Scan for the cell matching the given text and deliver its (x, y) coordinate at center. 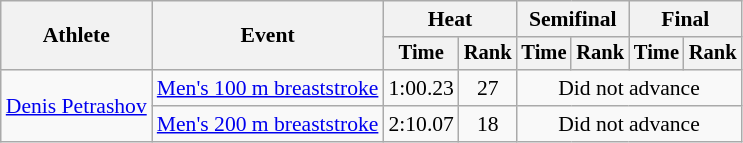
2:10.07 (420, 124)
Heat (450, 19)
Event (268, 36)
Semifinal (573, 19)
1:00.23 (420, 88)
18 (488, 124)
Athlete (76, 36)
Men's 100 m breaststroke (268, 88)
Final (685, 19)
Denis Petrashov (76, 106)
27 (488, 88)
Men's 200 m breaststroke (268, 124)
